Return the [X, Y] coordinate for the center point of the cell that contains the specified text.  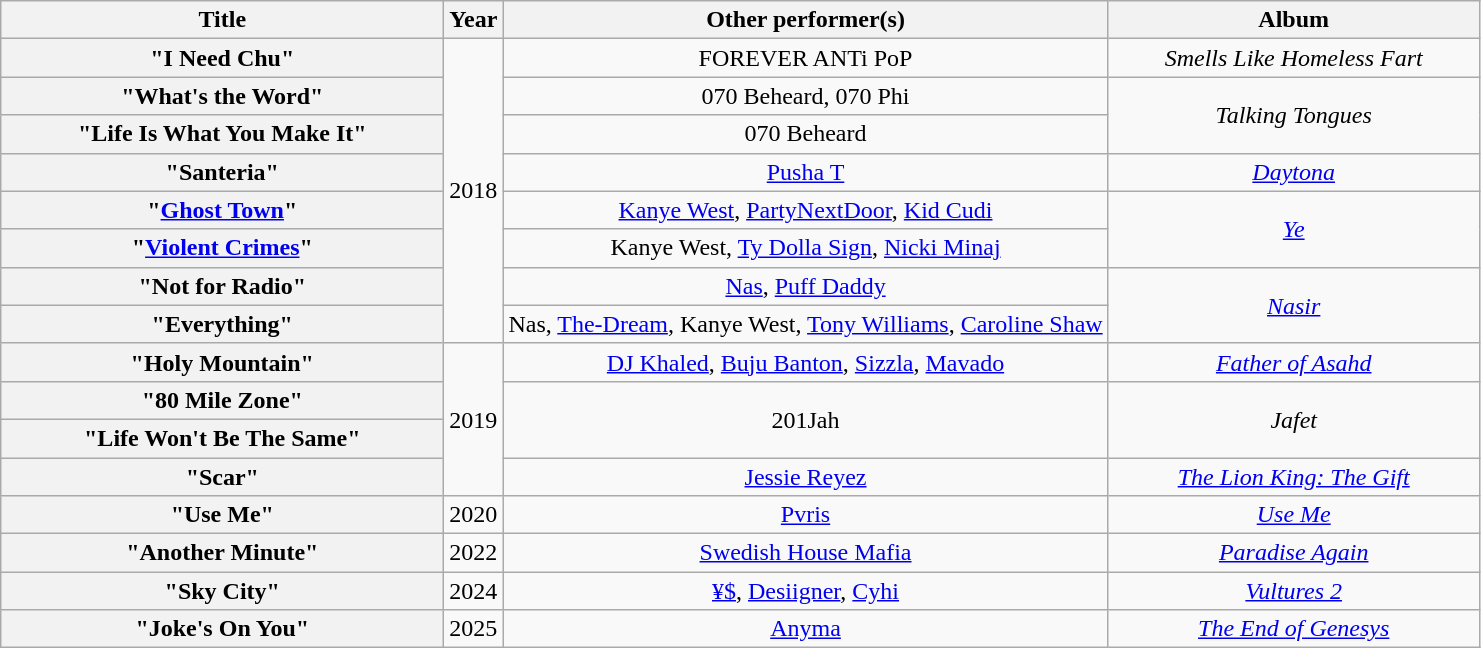
"Use Me" [222, 515]
070 Beheard, 070 Phi [806, 96]
Album [1294, 20]
"Sky City" [222, 591]
¥$, Desiigner, Cyhi [806, 591]
Ye [1294, 229]
"Life Is What You Make It" [222, 134]
"What's the Word" [222, 96]
"Life Won't Be The Same" [222, 438]
Daytona [1294, 172]
Vultures 2 [1294, 591]
"Scar" [222, 477]
2022 [474, 553]
Jafet [1294, 419]
2018 [474, 191]
2025 [474, 629]
"Violent Crimes" [222, 248]
Pusha T [806, 172]
"80 Mile Zone" [222, 400]
Smells Like Homeless Fart [1294, 58]
Other performer(s) [806, 20]
The Lion King: The Gift [1294, 477]
Kanye West, PartyNextDoor, Kid Cudi [806, 210]
Swedish House Mafia [806, 553]
Title [222, 20]
The End of Genesys [1294, 629]
Talking Tongues [1294, 115]
Kanye West, Ty Dolla Sign, Nicki Minaj [806, 248]
Nasir [1294, 305]
Nas, Puff Daddy [806, 286]
DJ Khaled, Buju Banton, Sizzla, Mavado [806, 362]
Paradise Again [1294, 553]
"I Need Chu" [222, 58]
"Ghost Town" [222, 210]
2024 [474, 591]
"Not for Radio" [222, 286]
"Joke's On You" [222, 629]
Use Me [1294, 515]
"Everything" [222, 324]
Pvris [806, 515]
"Santeria" [222, 172]
Jessie Reyez [806, 477]
FOREVER ANTi PoP [806, 58]
"Another Minute" [222, 553]
Year [474, 20]
Nas, The-Dream, Kanye West, Tony Williams, Caroline Shaw [806, 324]
070 Beheard [806, 134]
201Jah [806, 419]
"Holy Mountain" [222, 362]
2019 [474, 419]
2020 [474, 515]
Father of Asahd [1294, 362]
Anyma [806, 629]
